Pinpoint the cell where the given text exists, returning its [x, y] midpoint coordinate. 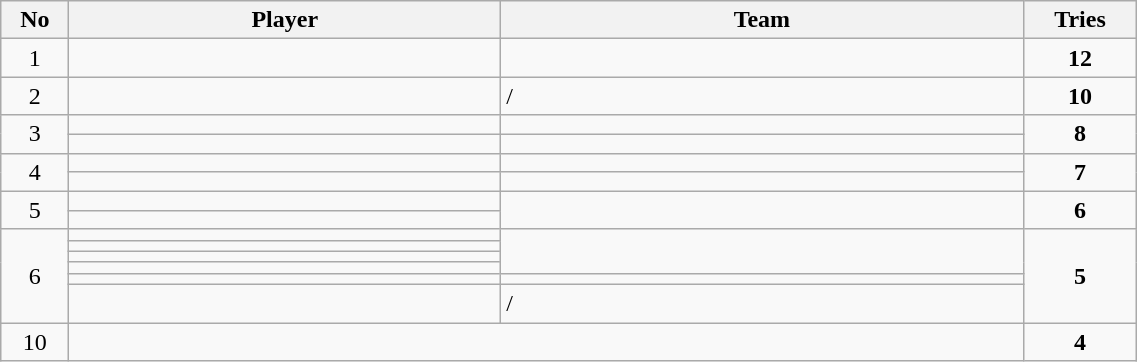
Player [285, 20]
7 [1080, 172]
12 [1080, 58]
8 [1080, 134]
3 [35, 134]
2 [35, 96]
Tries [1080, 20]
Team [762, 20]
1 [35, 58]
No [35, 20]
